Return [X, Y] of the center of cell containing provided text 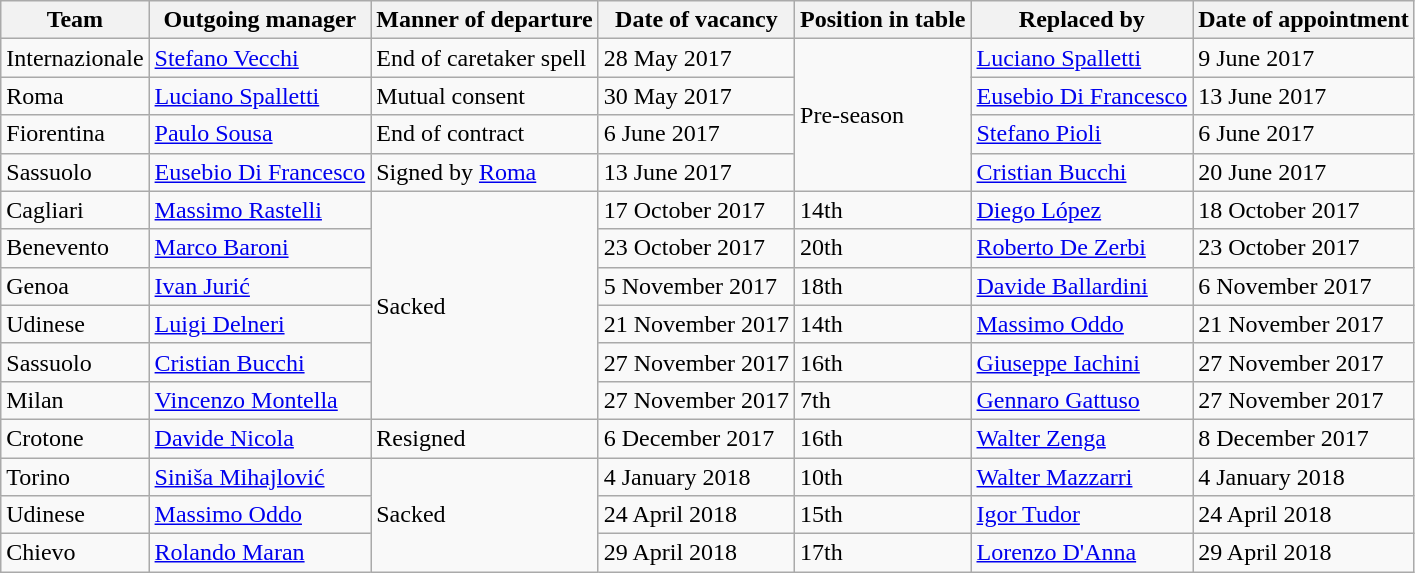
Diego López [1082, 210]
20th [883, 248]
5 November 2017 [696, 286]
30 May 2017 [696, 96]
8 December 2017 [1304, 438]
Position in table [883, 20]
Benevento [75, 248]
Davide Ballardini [1082, 286]
Lorenzo D'Anna [1082, 553]
17 October 2017 [696, 210]
Giuseppe Iachini [1082, 362]
Vincenzo Montella [260, 400]
Replaced by [1082, 20]
18 October 2017 [1304, 210]
Davide Nicola [260, 438]
Milan [75, 400]
6 November 2017 [1304, 286]
Stefano Pioli [1082, 134]
Resigned [484, 438]
Massimo Rastelli [260, 210]
Internazionale [75, 58]
Mutual consent [484, 96]
Walter Mazzarri [1082, 477]
Roberto De Zerbi [1082, 248]
17th [883, 553]
20 June 2017 [1304, 172]
End of contract [484, 134]
Rolando Maran [260, 553]
15th [883, 515]
Manner of departure [484, 20]
Marco Baroni [260, 248]
9 June 2017 [1304, 58]
Cagliari [75, 210]
Chievo [75, 553]
Signed by Roma [484, 172]
28 May 2017 [696, 58]
Walter Zenga [1082, 438]
Paulo Sousa [260, 134]
Luigi Delneri [260, 324]
Outgoing manager [260, 20]
End of caretaker spell [484, 58]
10th [883, 477]
Torino [75, 477]
Pre-season [883, 115]
18th [883, 286]
Ivan Jurić [260, 286]
Date of appointment [1304, 20]
Gennaro Gattuso [1082, 400]
Genoa [75, 286]
Date of vacancy [696, 20]
Stefano Vecchi [260, 58]
6 December 2017 [696, 438]
Igor Tudor [1082, 515]
Fiorentina [75, 134]
Crotone [75, 438]
7th [883, 400]
Team [75, 20]
Siniša Mihajlović [260, 477]
Roma [75, 96]
